From the cell containing the given text, extract its center point as [x, y] coordinate. 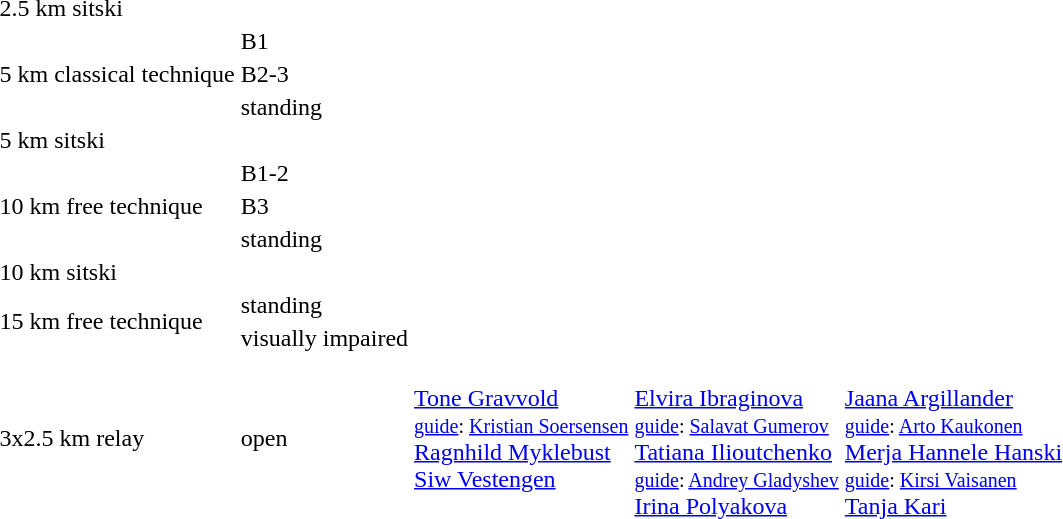
B2-3 [324, 74]
B3 [324, 206]
B1 [324, 41]
visually impaired [324, 338]
B1-2 [324, 173]
